Detect which cell encompasses the target text, then output its [x, y] center coordinate. 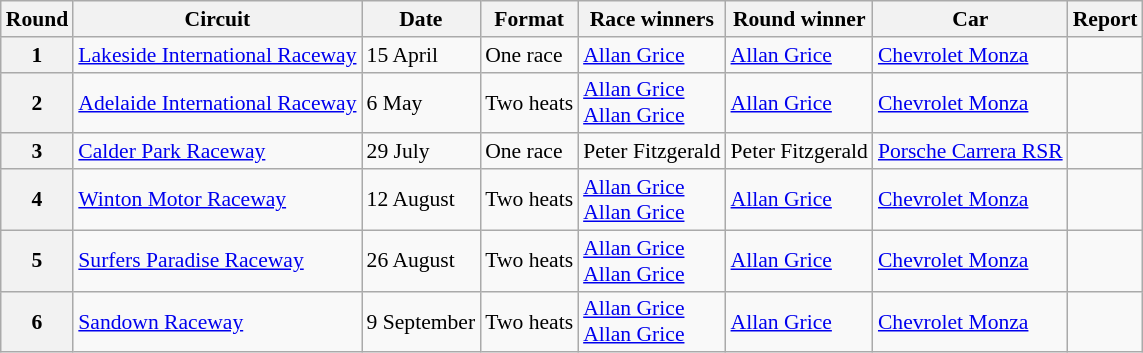
1 [38, 55]
29 July [422, 152]
2 [38, 102]
Sandown Raceway [217, 322]
6 [38, 322]
Format [529, 19]
Date [422, 19]
Winton Motor Raceway [217, 200]
Race winners [652, 19]
Surfers Paradise Raceway [217, 260]
Round winner [800, 19]
15 April [422, 55]
9 September [422, 322]
Porsche Carrera RSR [970, 152]
12 August [422, 200]
4 [38, 200]
Calder Park Raceway [217, 152]
Round [38, 19]
Lakeside International Raceway [217, 55]
26 August [422, 260]
5 [38, 260]
Adelaide International Raceway [217, 102]
Report [1106, 19]
Car [970, 19]
3 [38, 152]
Circuit [217, 19]
6 May [422, 102]
